Return (x, y) of the center of cell containing provided text 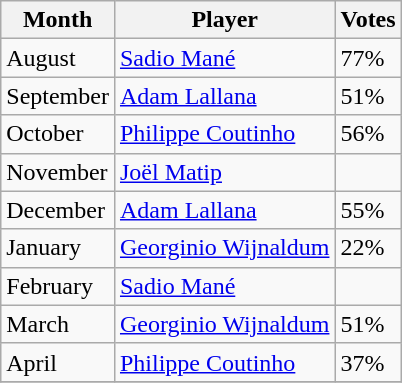
37% (368, 362)
February (58, 286)
March (58, 324)
55% (368, 210)
Joël Matip (224, 172)
December (58, 210)
77% (368, 58)
April (58, 362)
Month (58, 20)
August (58, 58)
September (58, 96)
56% (368, 134)
Votes (368, 20)
22% (368, 248)
Player (224, 20)
November (58, 172)
October (58, 134)
January (58, 248)
